Identify which cell holds the provided text, then report its [x, y] central coordinate. 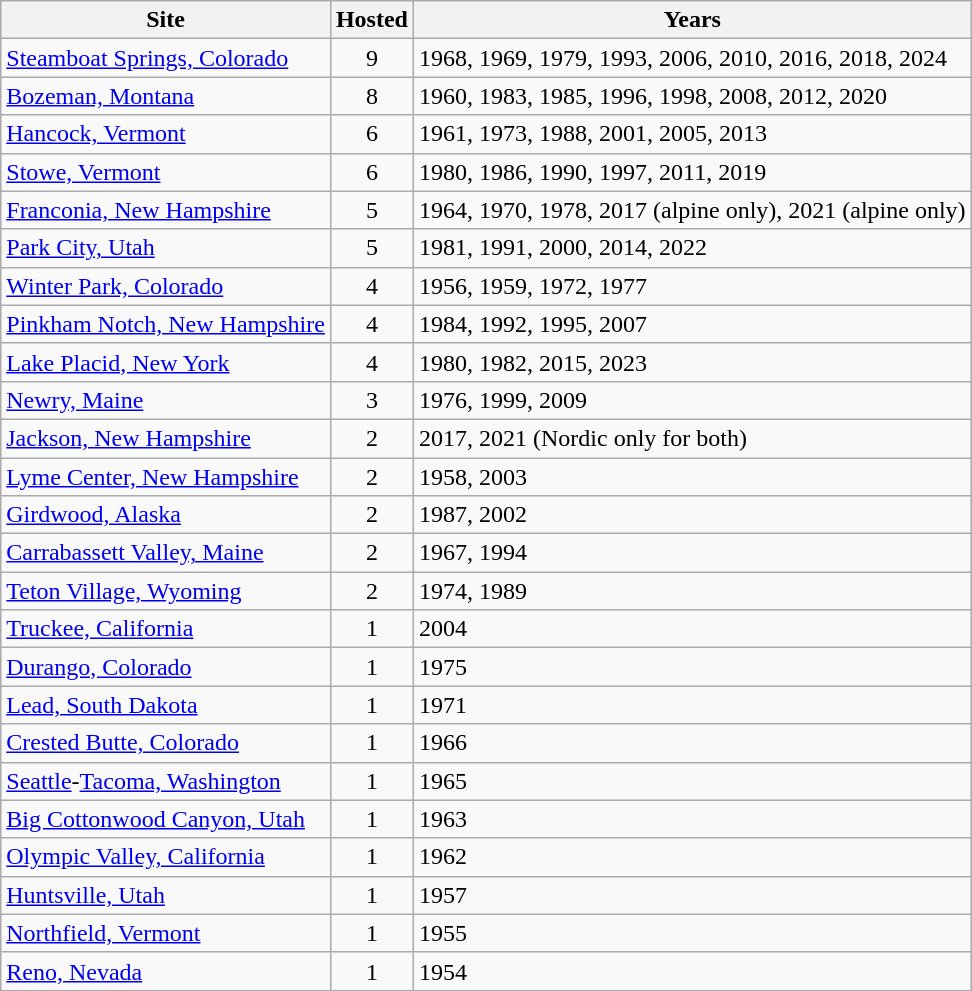
8 [372, 96]
Hancock, Vermont [166, 134]
Park City, Utah [166, 248]
Years [692, 20]
Stowe, Vermont [166, 172]
Durango, Colorado [166, 667]
Newry, Maine [166, 400]
Northfield, Vermont [166, 933]
Pinkham Notch, New Hampshire [166, 324]
1971 [692, 705]
1960, 1983, 1985, 1996, 1998, 2008, 2012, 2020 [692, 96]
9 [372, 58]
1967, 1994 [692, 553]
Jackson, New Hampshire [166, 438]
1961, 1973, 1988, 2001, 2005, 2013 [692, 134]
1974, 1989 [692, 591]
1964, 1970, 1978, 2017 (alpine only), 2021 (alpine only) [692, 210]
Lyme Center, New Hampshire [166, 477]
1966 [692, 743]
1968, 1969, 1979, 1993, 2006, 2010, 2016, 2018, 2024 [692, 58]
Lake Placid, New York [166, 362]
1987, 2002 [692, 515]
2017, 2021 (Nordic only for both) [692, 438]
1958, 2003 [692, 477]
Site [166, 20]
1976, 1999, 2009 [692, 400]
Bozeman, Montana [166, 96]
Reno, Nevada [166, 971]
1957 [692, 895]
Winter Park, Colorado [166, 286]
1954 [692, 971]
1980, 1986, 1990, 1997, 2011, 2019 [692, 172]
Franconia, New Hampshire [166, 210]
Steamboat Springs, Colorado [166, 58]
3 [372, 400]
2004 [692, 629]
Huntsville, Utah [166, 895]
Hosted [372, 20]
Truckee, California [166, 629]
Girdwood, Alaska [166, 515]
Lead, South Dakota [166, 705]
Seattle-Tacoma, Washington [166, 781]
Carrabassett Valley, Maine [166, 553]
Big Cottonwood Canyon, Utah [166, 819]
1981, 1991, 2000, 2014, 2022 [692, 248]
1975 [692, 667]
1955 [692, 933]
1965 [692, 781]
Crested Butte, Colorado [166, 743]
1984, 1992, 1995, 2007 [692, 324]
1962 [692, 857]
1980, 1982, 2015, 2023 [692, 362]
Teton Village, Wyoming [166, 591]
1956, 1959, 1972, 1977 [692, 286]
Olympic Valley, California [166, 857]
1963 [692, 819]
